From the cell containing the given text, extract its center point as (x, y) coordinate. 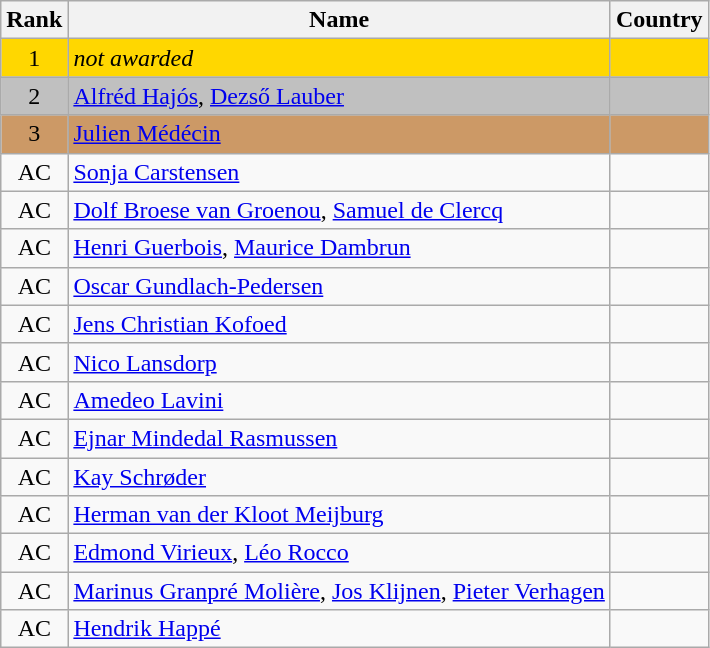
Nico Lansdorp (340, 362)
Marinus Granpré Molière, Jos Klijnen, Pieter Verhagen (340, 591)
Amedeo Lavini (340, 400)
Herman van der Kloot Meijburg (340, 515)
1 (34, 58)
Jens Christian Kofoed (340, 324)
not awarded (340, 58)
Alfréd Hajós, Dezső Lauber (340, 96)
Kay Schrøder (340, 477)
3 (34, 134)
Dolf Broese van Groenou, Samuel de Clercq (340, 210)
Country (659, 20)
Oscar Gundlach-Pedersen (340, 286)
Sonja Carstensen (340, 172)
Edmond Virieux, Léo Rocco (340, 553)
Ejnar Mindedal Rasmussen (340, 438)
Rank (34, 20)
Name (340, 20)
Henri Guerbois, Maurice Dambrun (340, 248)
2 (34, 96)
Hendrik Happé (340, 629)
Julien Médécin (340, 134)
